Capture the cell that displays the provided text and extract its (x, y) central coordinate. 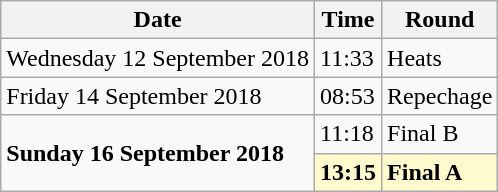
Sunday 16 September 2018 (158, 153)
Heats (440, 58)
Repechage (440, 96)
Final B (440, 134)
Round (440, 20)
11:33 (348, 58)
Wednesday 12 September 2018 (158, 58)
08:53 (348, 96)
Date (158, 20)
11:18 (348, 134)
Final A (440, 172)
Friday 14 September 2018 (158, 96)
13:15 (348, 172)
Time (348, 20)
